Provide the (X, Y) coordinate of the cell's center where the given text is located.  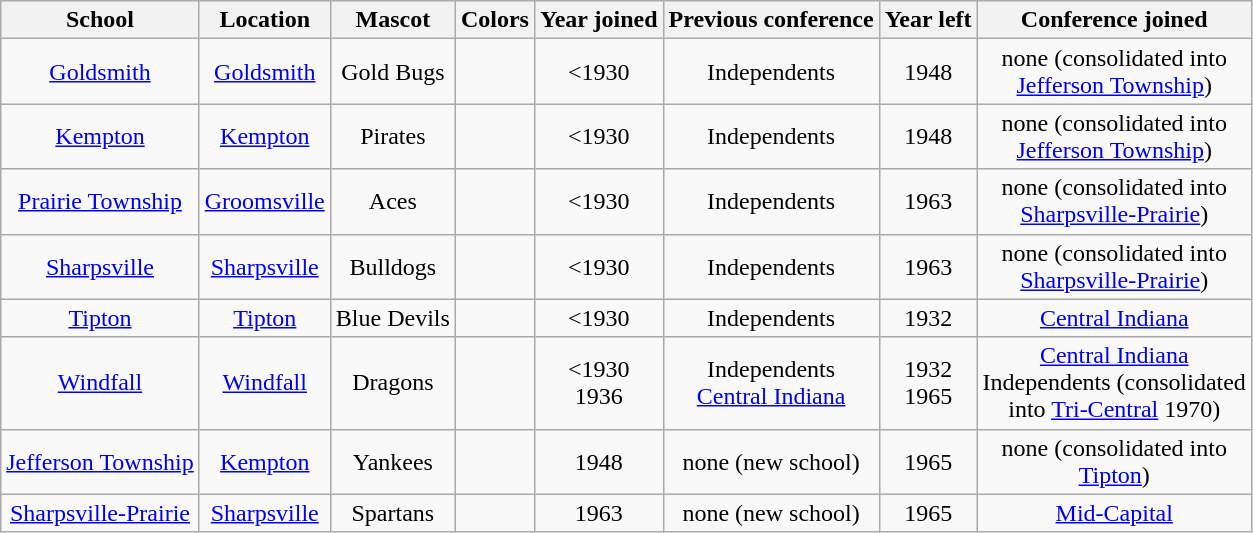
Location (264, 20)
Bulldogs (392, 266)
1932 (928, 318)
Previous conference (771, 20)
Groomsville (264, 202)
Dragons (392, 383)
<19301936 (598, 383)
Mid-Capital (1114, 513)
Gold Bugs (392, 72)
Central IndianaIndependents (consolidatedinto Tri-Central 1970) (1114, 383)
Conference joined (1114, 20)
Yankees (392, 462)
Colors (494, 20)
Aces (392, 202)
Blue Devils (392, 318)
Sharpsville-Prairie (100, 513)
Year joined (598, 20)
Spartans (392, 513)
School (100, 20)
IndependentsCentral Indiana (771, 383)
Jefferson Township (100, 462)
Prairie Township (100, 202)
none (consolidated intoTipton) (1114, 462)
Central Indiana (1114, 318)
Year left (928, 20)
19321965 (928, 383)
Mascot (392, 20)
Pirates (392, 136)
